From the cell containing the given text, extract its center point as [x, y] coordinate. 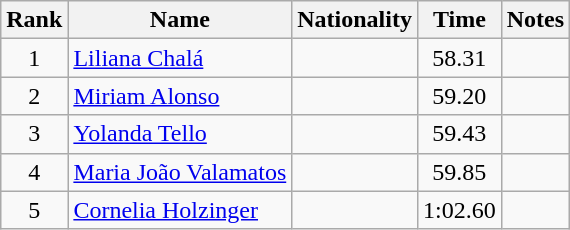
2 [34, 96]
5 [34, 210]
Rank [34, 20]
59.85 [459, 172]
Yolanda Tello [180, 134]
4 [34, 172]
58.31 [459, 58]
59.20 [459, 96]
Notes [535, 20]
59.43 [459, 134]
Miriam Alonso [180, 96]
Maria João Valamatos [180, 172]
Liliana Chalá [180, 58]
1:02.60 [459, 210]
Time [459, 20]
Name [180, 20]
1 [34, 58]
Cornelia Holzinger [180, 210]
Nationality [355, 20]
3 [34, 134]
